Return the [X, Y] coordinate for the center point of the cell that contains the specified text.  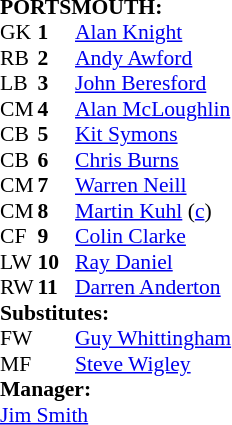
RB [19, 58]
2 [57, 58]
FW [19, 339]
LB [19, 83]
5 [57, 135]
CF [19, 237]
RW [19, 287]
MF [19, 364]
11 [57, 287]
3 [57, 83]
9 [57, 237]
10 [57, 262]
8 [57, 211]
LW [19, 262]
7 [57, 185]
1 [57, 33]
GK [19, 33]
4 [57, 109]
6 [57, 160]
